From the cell containing the given text, extract its center point as (x, y) coordinate. 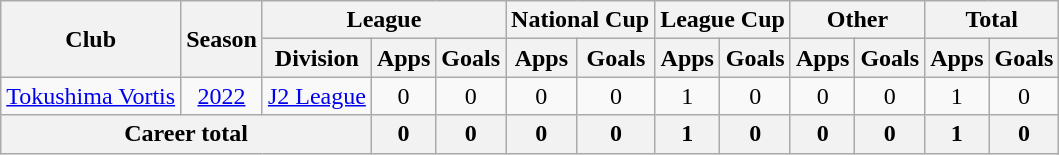
League (384, 20)
Division (316, 58)
Season (222, 39)
J2 League (316, 96)
Career total (186, 134)
League Cup (723, 20)
Total (992, 20)
Other (857, 20)
National Cup (580, 20)
Tokushima Vortis (91, 96)
2022 (222, 96)
Club (91, 39)
